Identify which cell holds the provided text, then report its [x, y] central coordinate. 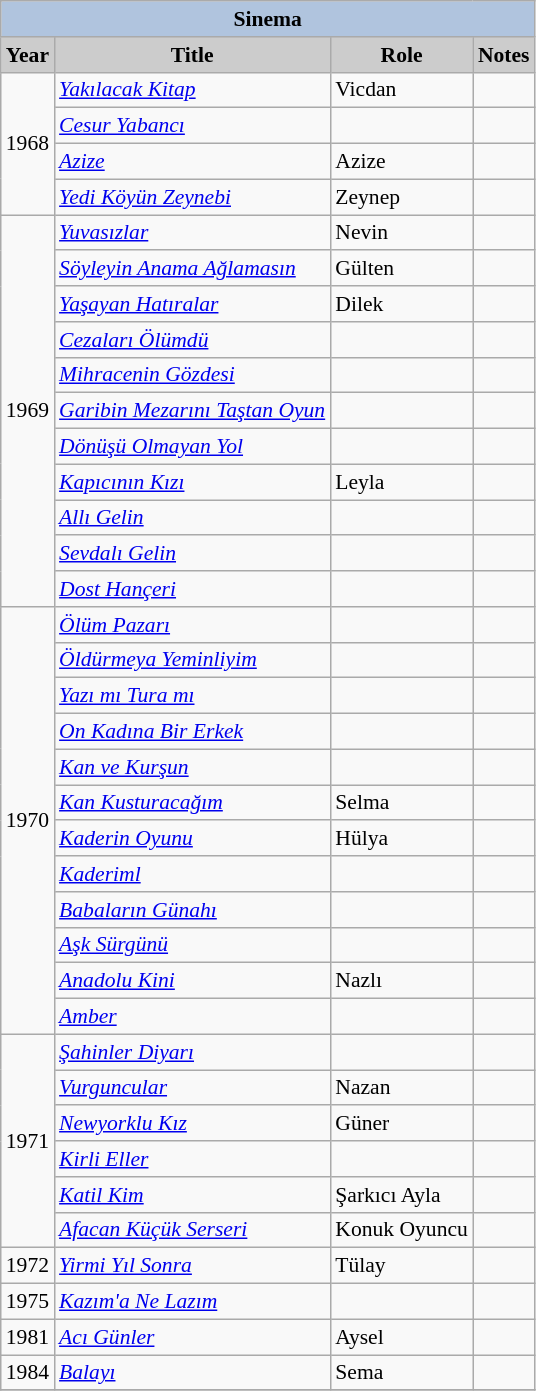
Tülay [402, 1266]
Zeynep [402, 197]
1971 [28, 1141]
Cezaları Ölümdü [192, 340]
Sevdalı Gelin [192, 554]
Kaderin Oyunu [192, 839]
Konuk Oyuncu [402, 1230]
Yirmi Yıl Sonra [192, 1266]
Yuvasızlar [192, 233]
1970 [28, 821]
Vurguncular [192, 1088]
1972 [28, 1266]
Cesur Yabancı [192, 126]
On Kadına Bir Erkek [192, 732]
Newyorklu Kız [192, 1124]
Kan ve Kurşun [192, 767]
Katil Kim [192, 1195]
Aşk Sürgünü [192, 945]
Ölüm Pazarı [192, 625]
Anadolu Kini [192, 981]
Sema [402, 1373]
Kirli Eller [192, 1159]
Kaderiml [192, 874]
Şahinler Diyarı [192, 1052]
Babaların Günahı [192, 910]
Vicdan [402, 90]
Öldürmeya Yeminliyim [192, 660]
Şarkıcı Ayla [402, 1195]
Leyla [402, 482]
Güner [402, 1124]
1968 [28, 143]
Dilek [402, 304]
Balayı [192, 1373]
1981 [28, 1337]
Sinema [268, 19]
Nazan [402, 1088]
Hülya [402, 839]
Year [28, 55]
Afacan Küçük Serseri [192, 1230]
Notes [504, 55]
Kan Kusturacağım [192, 803]
Garibin Mezarını Taştan Oyun [192, 411]
Nevin [402, 233]
Role [402, 55]
Selma [402, 803]
Dönüşü Olmayan Yol [192, 447]
Yakılacak Kitap [192, 90]
Acı Günler [192, 1337]
Amber [192, 1017]
1984 [28, 1373]
Kapıcının Kızı [192, 482]
Nazlı [402, 981]
Söyleyin Anama Ağlamasın [192, 269]
Gülten [402, 269]
Mihracenin Gözdesi [192, 375]
Kazım'a Ne Lazım [192, 1302]
1975 [28, 1302]
Yazı mı Tura mı [192, 696]
Yedi Köyün Zeynebi [192, 197]
Aysel [402, 1337]
Allı Gelin [192, 518]
Title [192, 55]
Yaşayan Hatıralar [192, 304]
Dost Hançeri [192, 589]
1969 [28, 411]
